Find where the given text appears and provide that cell's center as (X, Y) coordinate. 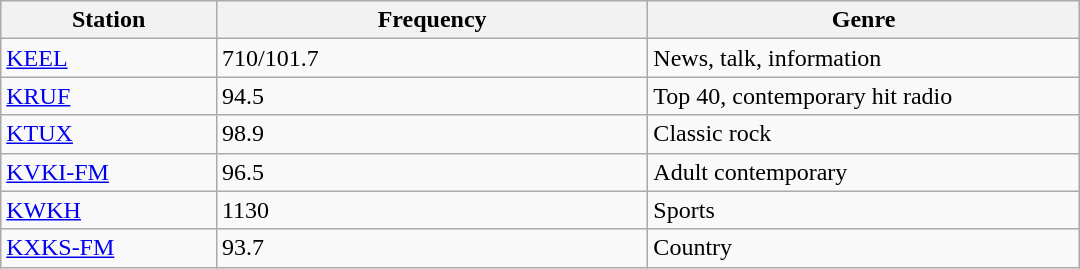
Sports (864, 210)
Adult contemporary (864, 172)
Classic rock (864, 134)
98.9 (432, 134)
KEEL (109, 58)
KXKS-FM (109, 248)
Country (864, 248)
96.5 (432, 172)
KWKH (109, 210)
94.5 (432, 96)
Station (109, 20)
KRUF (109, 96)
93.7 (432, 248)
Frequency (432, 20)
KVKI-FM (109, 172)
Top 40, contemporary hit radio (864, 96)
710/101.7 (432, 58)
Genre (864, 20)
KTUX (109, 134)
1130 (432, 210)
News, talk, information (864, 58)
